Pinpoint the cell where the given text exists, returning its (x, y) midpoint coordinate. 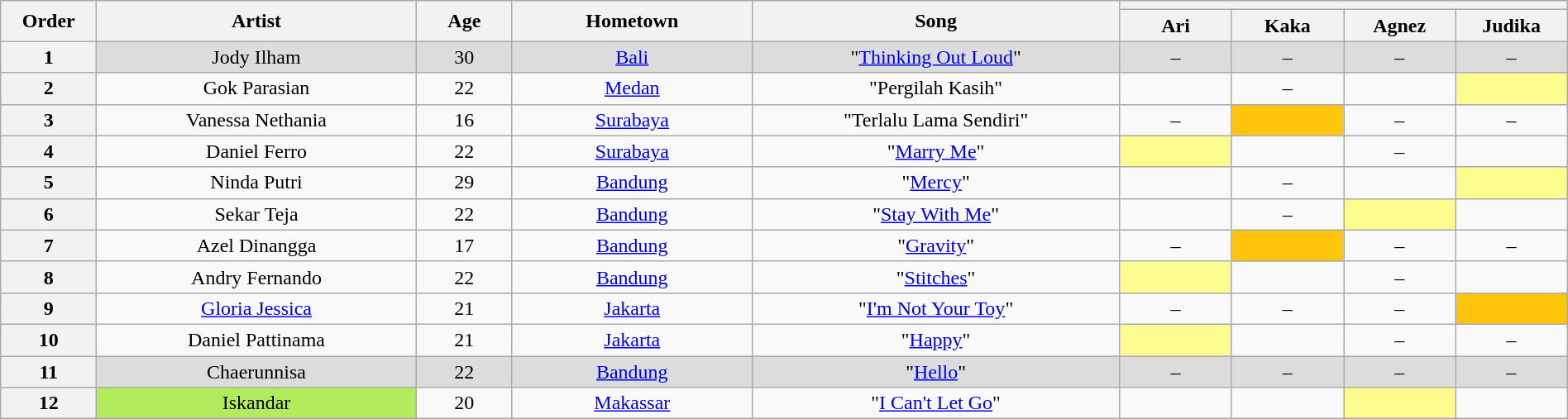
12 (49, 403)
"Pergilah Kasih" (936, 88)
3 (49, 120)
"Stitches" (936, 277)
Jody Ilham (256, 57)
Medan (632, 88)
7 (49, 245)
Daniel Pattinama (256, 340)
Vanessa Nethania (256, 120)
Sekar Teja (256, 214)
17 (464, 245)
Azel Dinangga (256, 245)
Daniel Ferro (256, 151)
Order (49, 21)
Kaka (1287, 26)
20 (464, 403)
"I'm Not Your Toy" (936, 308)
Gloria Jessica (256, 308)
"Marry Me" (936, 151)
Agnez (1399, 26)
"Happy" (936, 340)
Artist (256, 21)
1 (49, 57)
Makassar (632, 403)
Andry Fernando (256, 277)
Gok Parasian (256, 88)
"Hello" (936, 371)
9 (49, 308)
6 (49, 214)
"Mercy" (936, 183)
5 (49, 183)
"I Can't Let Go" (936, 403)
29 (464, 183)
"Gravity" (936, 245)
Bali (632, 57)
Age (464, 21)
4 (49, 151)
"Stay With Me" (936, 214)
Iskandar (256, 403)
Chaerunnisa (256, 371)
30 (464, 57)
Hometown (632, 21)
11 (49, 371)
Ninda Putri (256, 183)
Ari (1176, 26)
2 (49, 88)
16 (464, 120)
10 (49, 340)
Song (936, 21)
Judika (1512, 26)
"Terlalu Lama Sendiri" (936, 120)
"Thinking Out Loud" (936, 57)
8 (49, 277)
